Provide the (x, y) coordinate of the cell's center where the given text is located.  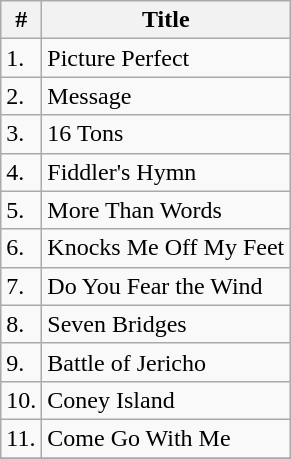
Message (166, 96)
9. (22, 362)
10. (22, 400)
7. (22, 286)
11. (22, 438)
Come Go With Me (166, 438)
5. (22, 210)
Do You Fear the Wind (166, 286)
1. (22, 58)
2. (22, 96)
3. (22, 134)
Knocks Me Off My Feet (166, 248)
Seven Bridges (166, 324)
# (22, 20)
Title (166, 20)
Fiddler's Hymn (166, 172)
More Than Words (166, 210)
6. (22, 248)
Battle of Jericho (166, 362)
Coney Island (166, 400)
Picture Perfect (166, 58)
8. (22, 324)
16 Tons (166, 134)
4. (22, 172)
